Capture the cell that displays the provided text and extract its [x, y] central coordinate. 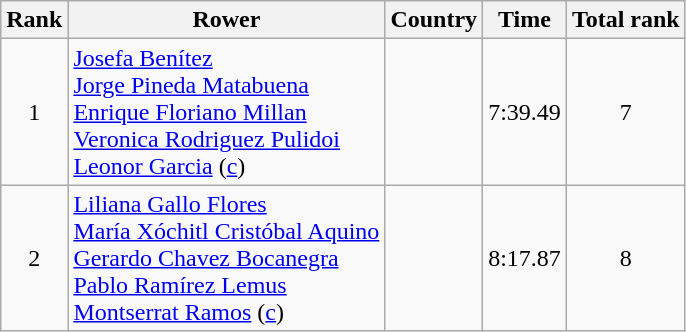
Rower [226, 20]
Time [525, 20]
2 [34, 258]
1 [34, 112]
8 [626, 258]
Rank [34, 20]
Liliana Gallo FloresMaría Xóchitl Cristóbal AquinoGerardo Chavez BocanegraPablo Ramírez LemusMontserrat Ramos (c) [226, 258]
8:17.87 [525, 258]
7:39.49 [525, 112]
Total rank [626, 20]
Josefa BenítezJorge Pineda MatabuenaEnrique Floriano MillanVeronica Rodriguez PulidoiLeonor Garcia (c) [226, 112]
7 [626, 112]
Country [434, 20]
